Return (x, y) of the center of cell containing provided text 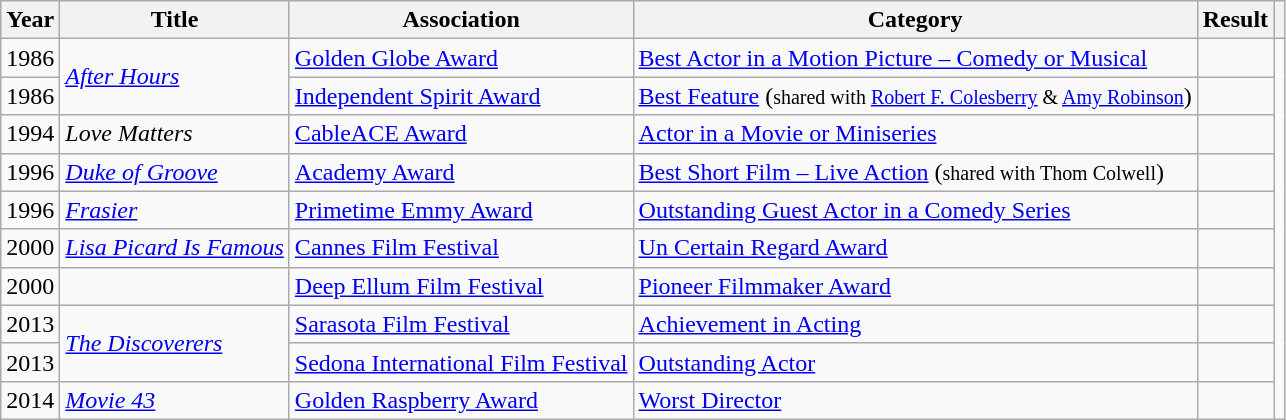
Outstanding Actor (915, 362)
Golden Raspberry Award (461, 400)
Golden Globe Award (461, 58)
Title (175, 20)
Un Certain Regard Award (915, 248)
Best Short Film – Live Action (shared with Thom Colwell) (915, 172)
Duke of Groove (175, 172)
1994 (30, 134)
Category (915, 20)
Academy Award (461, 172)
Actor in a Movie or Miniseries (915, 134)
Love Matters (175, 134)
Result (1235, 20)
Sarasota Film Festival (461, 324)
Outstanding Guest Actor in a Comedy Series (915, 210)
CableACE Award (461, 134)
Association (461, 20)
The Discoverers (175, 343)
Lisa Picard Is Famous (175, 248)
Best Actor in a Motion Picture – Comedy or Musical (915, 58)
2014 (30, 400)
Worst Director (915, 400)
After Hours (175, 77)
Sedona International Film Festival (461, 362)
Frasier (175, 210)
Primetime Emmy Award (461, 210)
Movie 43 (175, 400)
Best Feature (shared with Robert F. Colesberry & Amy Robinson) (915, 96)
Achievement in Acting (915, 324)
Year (30, 20)
Independent Spirit Award (461, 96)
Deep Ellum Film Festival (461, 286)
Cannes Film Festival (461, 248)
Pioneer Filmmaker Award (915, 286)
